Pinpoint the cell where the given text exists, returning its [x, y] midpoint coordinate. 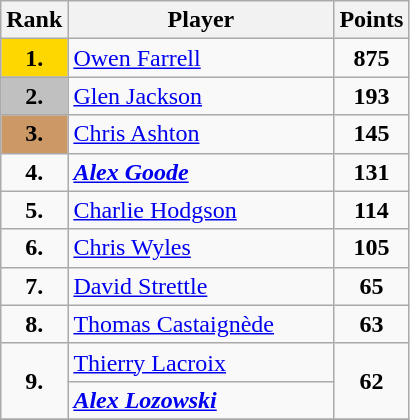
62 [372, 381]
Chris Ashton [201, 134]
1. [34, 58]
Points [372, 20]
Glen Jackson [201, 96]
Thierry Lacroix [201, 362]
Charlie Hodgson [201, 210]
5. [34, 210]
131 [372, 172]
63 [372, 324]
8. [34, 324]
105 [372, 248]
875 [372, 58]
David Strettle [201, 286]
114 [372, 210]
Alex Lozowski [201, 400]
7. [34, 286]
Rank [34, 20]
Chris Wyles [201, 248]
Owen Farrell [201, 58]
6. [34, 248]
Player [201, 20]
Thomas Castaignède [201, 324]
145 [372, 134]
9. [34, 381]
65 [372, 286]
Alex Goode [201, 172]
2. [34, 96]
3. [34, 134]
193 [372, 96]
4. [34, 172]
